Extract the [X, Y] coordinate from the center of the cell holding the provided text.  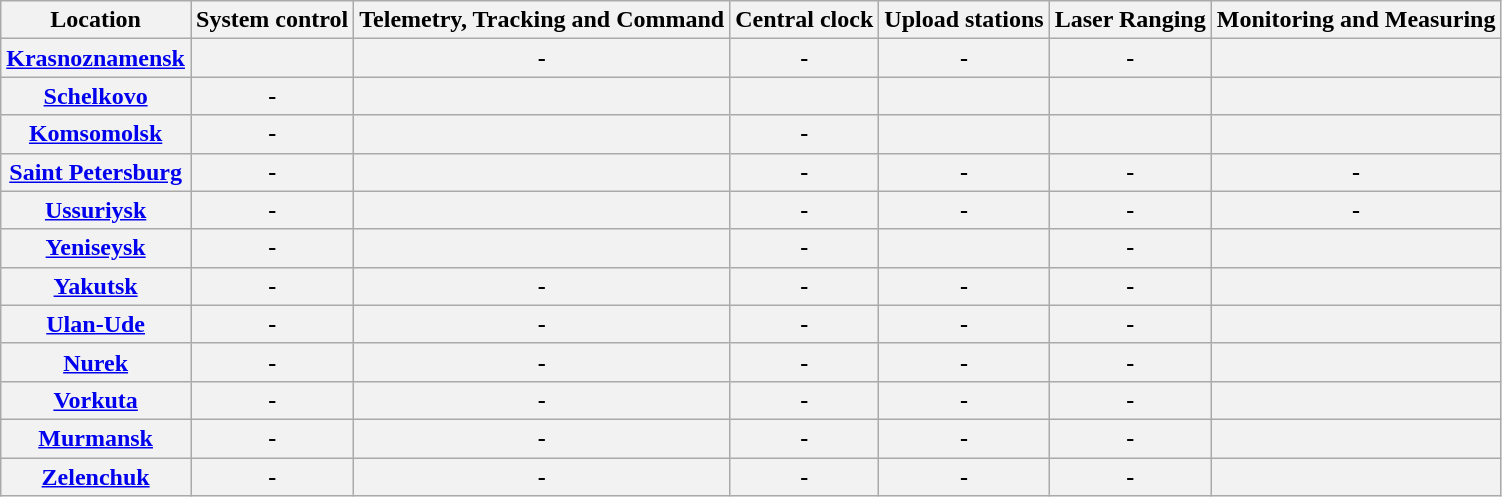
Location [96, 20]
Telemetry, Tracking and Command [542, 20]
Krasnoznamensk [96, 58]
Vorkuta [96, 400]
Ussuriysk [96, 210]
Komsomolsk [96, 134]
Murmansk [96, 438]
Yakutsk [96, 286]
Saint Petersburg [96, 172]
Ulan-Ude [96, 324]
Laser Ranging [1130, 20]
Upload stations [964, 20]
Zelenchuk [96, 477]
System control [272, 20]
Schelkovo [96, 96]
Nurek [96, 362]
Yeniseysk [96, 248]
Monitoring and Measuring [1356, 20]
Central clock [804, 20]
